Return the [x, y] coordinate for the center point of the cell that contains the specified text.  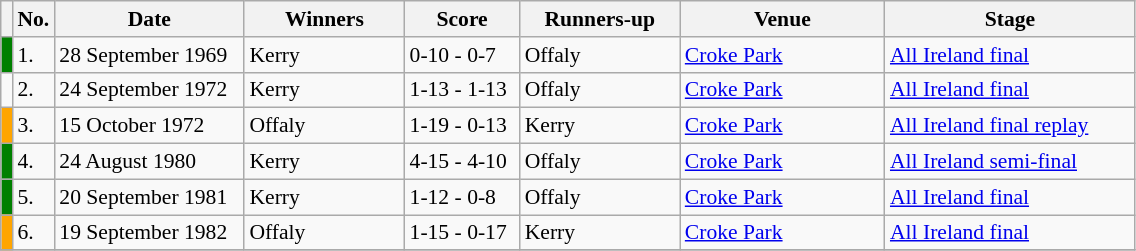
1. [33, 55]
All Ireland final replay [1010, 126]
Runners-up [600, 19]
Venue [782, 19]
3. [33, 126]
Date [149, 19]
1-13 - 1-13 [462, 90]
4-15 - 4-10 [462, 162]
4. [33, 162]
6. [33, 233]
24 September 1972 [149, 90]
2. [33, 90]
28 September 1969 [149, 55]
Winners [324, 19]
15 October 1972 [149, 126]
Stage [1010, 19]
All Ireland semi-final [1010, 162]
5. [33, 197]
No. [33, 19]
1-19 - 0-13 [462, 126]
Score [462, 19]
19 September 1982 [149, 233]
24 August 1980 [149, 162]
1-12 - 0-8 [462, 197]
1-15 - 0-17 [462, 233]
0-10 - 0-7 [462, 55]
20 September 1981 [149, 197]
